Search for the cell housing the specified text and yield its [X, Y] center coordinate. 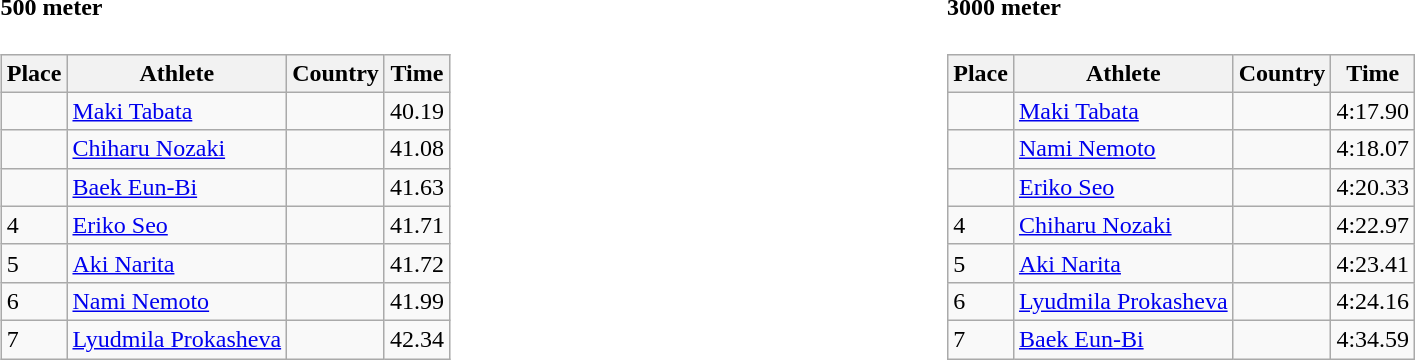
4:18.07 [1373, 149]
4:34.59 [1373, 339]
41.08 [416, 149]
4:23.41 [1373, 263]
4:22.97 [1373, 225]
40.19 [416, 111]
41.63 [416, 187]
41.72 [416, 263]
41.99 [416, 301]
4:17.90 [1373, 111]
4:20.33 [1373, 187]
42.34 [416, 339]
4:24.16 [1373, 301]
41.71 [416, 225]
